Capture the cell that displays the provided text and extract its (X, Y) central coordinate. 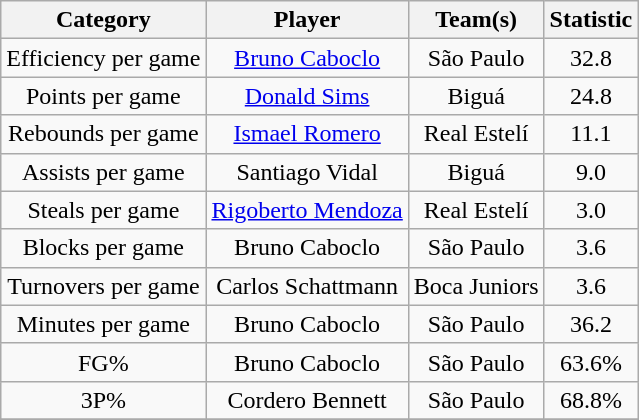
11.1 (591, 134)
Turnovers per game (104, 286)
32.8 (591, 58)
Santiago Vidal (307, 172)
Minutes per game (104, 324)
Rebounds per game (104, 134)
Carlos Schattmann (307, 286)
36.2 (591, 324)
3P% (104, 400)
Team(s) (476, 20)
63.6% (591, 362)
Donald Sims (307, 96)
Efficiency per game (104, 58)
Boca Juniors (476, 286)
Cordero Bennett (307, 400)
Steals per game (104, 210)
FG% (104, 362)
Player (307, 20)
9.0 (591, 172)
3.0 (591, 210)
24.8 (591, 96)
Ismael Romero (307, 134)
Rigoberto Mendoza (307, 210)
Category (104, 20)
Statistic (591, 20)
Assists per game (104, 172)
Points per game (104, 96)
Blocks per game (104, 248)
68.8% (591, 400)
